Identify which cell holds the provided text, then report its [x, y] central coordinate. 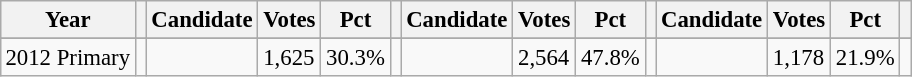
Year [68, 20]
21.9% [864, 57]
30.3% [356, 57]
47.8% [610, 57]
1,178 [800, 57]
1,625 [290, 57]
2,564 [544, 57]
2012 Primary [68, 57]
